Locate the cell with the specified text and output its [x, y] center coordinate. 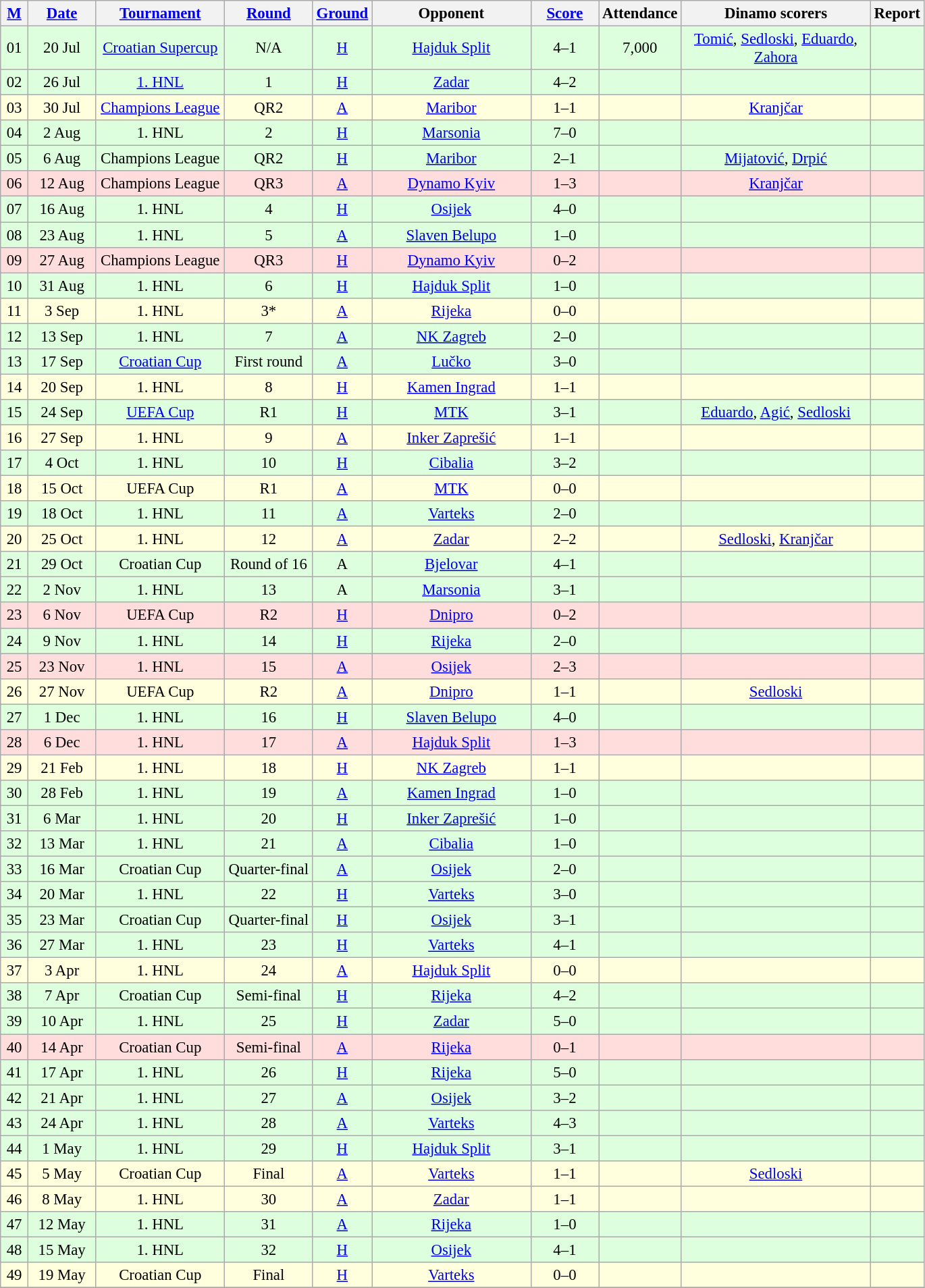
6 Dec [62, 743]
2–2 [564, 539]
24 Sep [62, 412]
Opponent [452, 14]
09 [15, 260]
20 Jul [62, 49]
3 Apr [62, 971]
17 Sep [62, 362]
34 [15, 894]
9 [269, 437]
3 Sep [62, 311]
02 [15, 82]
38 [15, 996]
44 [15, 1148]
N/A [269, 49]
23 Mar [62, 920]
M [15, 14]
47 [15, 1225]
39 [15, 1021]
40 [15, 1047]
16 Mar [62, 869]
5 [269, 235]
43 [15, 1123]
21 Apr [62, 1098]
07 [15, 209]
10 Apr [62, 1021]
4–3 [564, 1123]
2 Nov [62, 590]
06 [15, 184]
0–1 [564, 1047]
Dinamo scorers [776, 14]
19 May [62, 1275]
1 Dec [62, 717]
26 Jul [62, 82]
25 Oct [62, 539]
42 [15, 1098]
27 Sep [62, 437]
04 [15, 133]
05 [15, 159]
Tournament [161, 14]
12 Aug [62, 184]
23 Nov [62, 666]
36 [15, 945]
Sedloski, Kranjčar [776, 539]
Lučko [452, 362]
6 Mar [62, 818]
Eduardo, Agić, Sedloski [776, 412]
2 [269, 133]
15 Oct [62, 489]
2 Aug [62, 133]
3* [269, 311]
01 [15, 49]
Report [897, 14]
33 [15, 869]
7–0 [564, 133]
Date [62, 14]
8 May [62, 1199]
48 [15, 1250]
4 [269, 209]
9 Nov [62, 641]
7 Apr [62, 996]
27 Mar [62, 945]
1 [269, 82]
31 Aug [62, 286]
20 Mar [62, 894]
6 Aug [62, 159]
27 Aug [62, 260]
6 Nov [62, 616]
23 Aug [62, 235]
Round of 16 [269, 564]
Croatian Supercup [161, 49]
6 [269, 286]
5 May [62, 1174]
41 [15, 1072]
4 Oct [62, 463]
14 Apr [62, 1047]
12 May [62, 1225]
15 May [62, 1250]
20 Sep [62, 387]
28 Feb [62, 793]
Bjelovar [452, 564]
Round [269, 14]
7 [269, 336]
35 [15, 920]
03 [15, 108]
Mijatović, Drpić [776, 159]
17 Apr [62, 1072]
24 Apr [62, 1123]
1 May [62, 1148]
46 [15, 1199]
16 Aug [62, 209]
37 [15, 971]
29 Oct [62, 564]
18 Oct [62, 514]
49 [15, 1275]
30 Jul [62, 108]
Tomić, Sedloski, Eduardo, Zahora [776, 49]
7,000 [640, 49]
Attendance [640, 14]
13 Sep [62, 336]
45 [15, 1174]
13 Mar [62, 844]
First round [269, 362]
27 Nov [62, 691]
2–3 [564, 666]
Score [564, 14]
08 [15, 235]
8 [269, 387]
21 Feb [62, 768]
Ground [342, 14]
2–1 [564, 159]
